Provide the (x, y) coordinate of the cell's center where the given text is located.  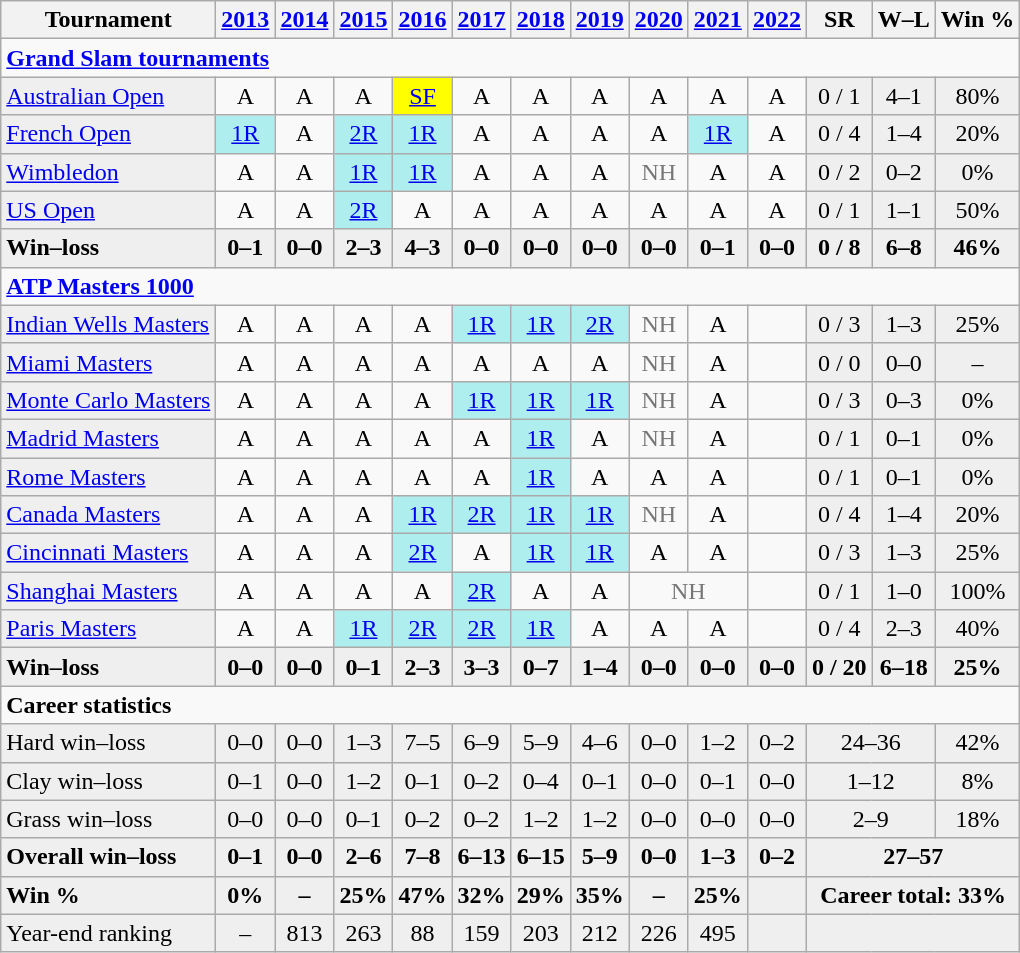
88 (422, 933)
2–9 (870, 819)
SF (422, 96)
27–57 (912, 857)
SR (839, 20)
Grass win–loss (108, 819)
Career statistics (510, 705)
42% (978, 743)
1–1 (904, 210)
495 (718, 933)
Shanghai Masters (108, 591)
4–3 (422, 248)
Career total: 33% (912, 895)
47% (422, 895)
2015 (364, 20)
1–12 (870, 781)
6–13 (482, 857)
813 (304, 933)
Tournament (108, 20)
Monte Carlo Masters (108, 400)
Miami Masters (108, 362)
0 / 20 (839, 667)
Cincinnati Masters (108, 553)
Madrid Masters (108, 438)
203 (540, 933)
8% (978, 781)
Grand Slam tournaments (510, 58)
0–7 (540, 667)
Wimbledon (108, 172)
35% (600, 895)
4–6 (600, 743)
24–36 (870, 743)
2018 (540, 20)
0–3 (904, 400)
226 (658, 933)
2019 (600, 20)
Indian Wells Masters (108, 324)
0–4 (540, 781)
0 / 8 (839, 248)
Australian Open (108, 96)
ATP Masters 1000 (510, 286)
2016 (422, 20)
2017 (482, 20)
212 (600, 933)
French Open (108, 134)
6–18 (904, 667)
2014 (304, 20)
2022 (776, 20)
Canada Masters (108, 515)
Overall win–loss (108, 857)
Year-end ranking (108, 933)
32% (482, 895)
0 / 2 (839, 172)
100% (978, 591)
4–1 (904, 96)
263 (364, 933)
2–6 (364, 857)
1–0 (904, 591)
6–15 (540, 857)
Clay win–loss (108, 781)
2013 (246, 20)
46% (978, 248)
6–8 (904, 248)
80% (978, 96)
40% (978, 629)
50% (978, 210)
3–3 (482, 667)
W–L (904, 20)
Rome Masters (108, 477)
US Open (108, 210)
7–5 (422, 743)
2020 (658, 20)
2021 (718, 20)
Hard win–loss (108, 743)
159 (482, 933)
0 / 0 (839, 362)
18% (978, 819)
6–9 (482, 743)
7–8 (422, 857)
Paris Masters (108, 629)
29% (540, 895)
